Extract the (x, y) coordinate from the center of the cell holding the provided text.  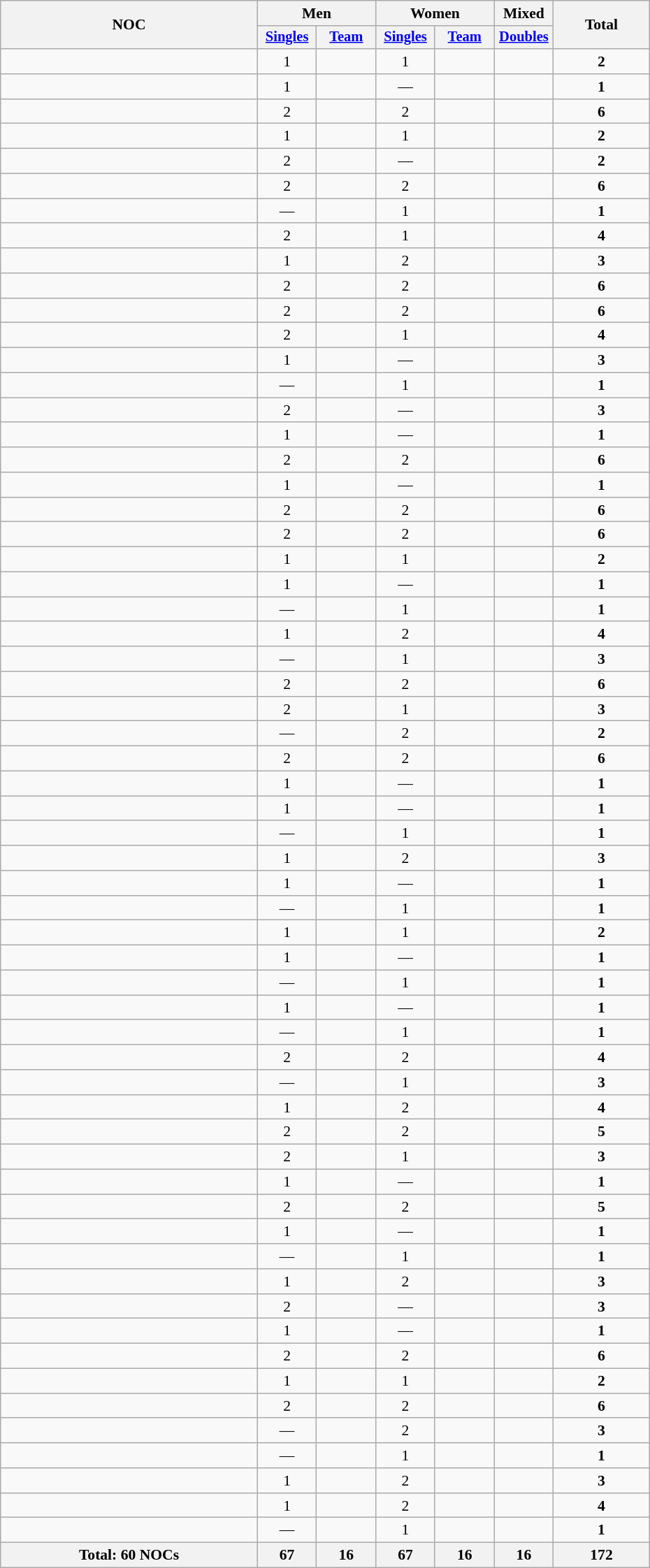
Total: 60 NOCs (129, 1555)
Women (435, 13)
Mixed (524, 13)
Total (601, 25)
Men (316, 13)
NOC (129, 25)
172 (601, 1555)
Doubles (524, 38)
